Provide the (X, Y) coordinate of the cell's center where the given text is located.  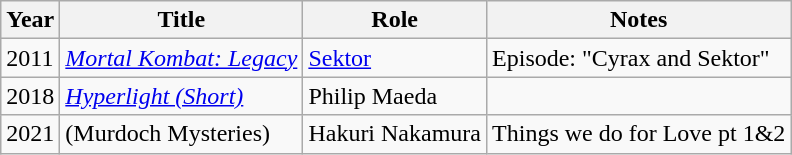
2011 (30, 58)
Title (182, 20)
Notes (639, 20)
(Murdoch Mysteries) (182, 134)
Year (30, 20)
Hakuri Nakamura (395, 134)
Hyperlight (Short) (182, 96)
2018 (30, 96)
Things we do for Love pt 1&2 (639, 134)
2021 (30, 134)
Role (395, 20)
Mortal Kombat: Legacy (182, 58)
Sektor (395, 58)
Philip Maeda (395, 96)
Episode: "Cyrax and Sektor" (639, 58)
